Identify which cell holds the provided text, then report its (X, Y) central coordinate. 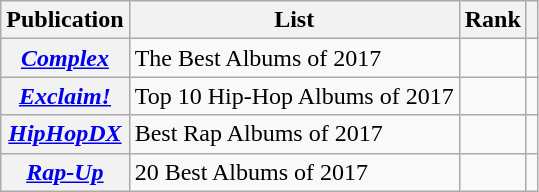
Rap-Up (65, 172)
List (294, 20)
Complex (65, 58)
HipHopDX (65, 134)
The Best Albums of 2017 (294, 58)
Top 10 Hip-Hop Albums of 2017 (294, 96)
Exclaim! (65, 96)
Publication (65, 20)
Best Rap Albums of 2017 (294, 134)
20 Best Albums of 2017 (294, 172)
Rank (492, 20)
